Pinpoint the cell where the given text exists, returning its [x, y] midpoint coordinate. 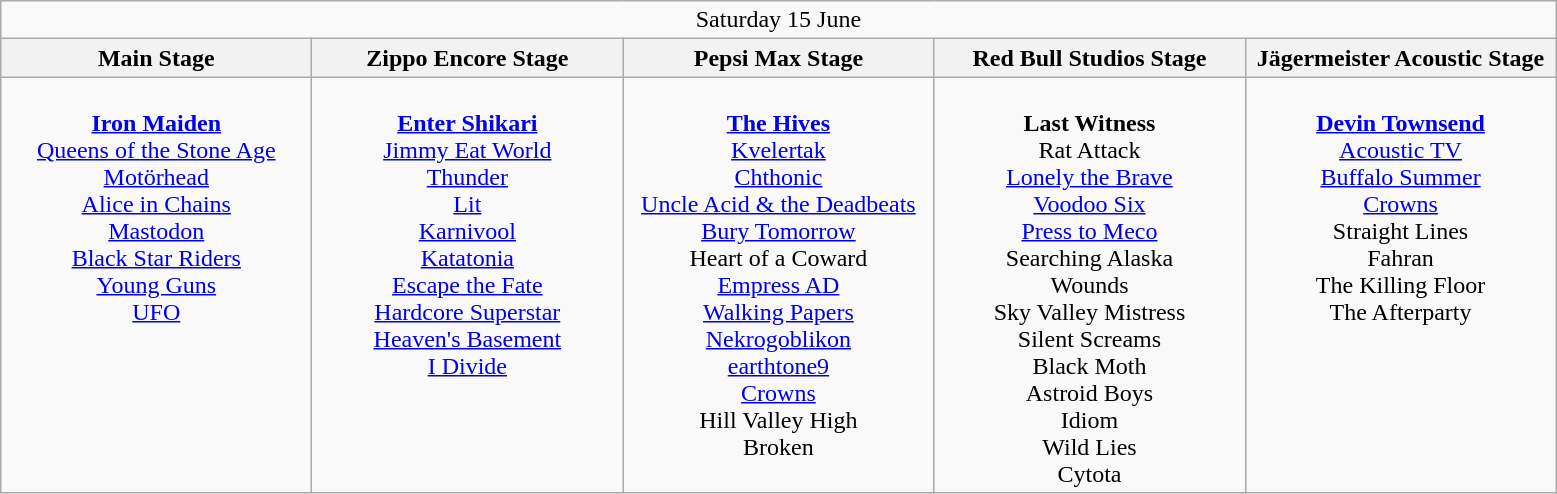
Jägermeister Acoustic Stage [1400, 58]
Saturday 15 June [778, 20]
Main Stage [156, 58]
Iron Maiden Queens of the Stone Age Motörhead Alice in Chains Mastodon Black Star Riders Young Guns UFO [156, 285]
Zippo Encore Stage [468, 58]
Devin Townsend Acoustic TV Buffalo Summer Crowns Straight Lines Fahran The Killing Floor The Afterparty [1400, 285]
Enter Shikari Jimmy Eat World Thunder Lit Karnivool Katatonia Escape the Fate Hardcore Superstar Heaven's Basement I Divide [468, 285]
Red Bull Studios Stage [1090, 58]
Pepsi Max Stage [778, 58]
